Locate the cell with the specified text and output its [x, y] center coordinate. 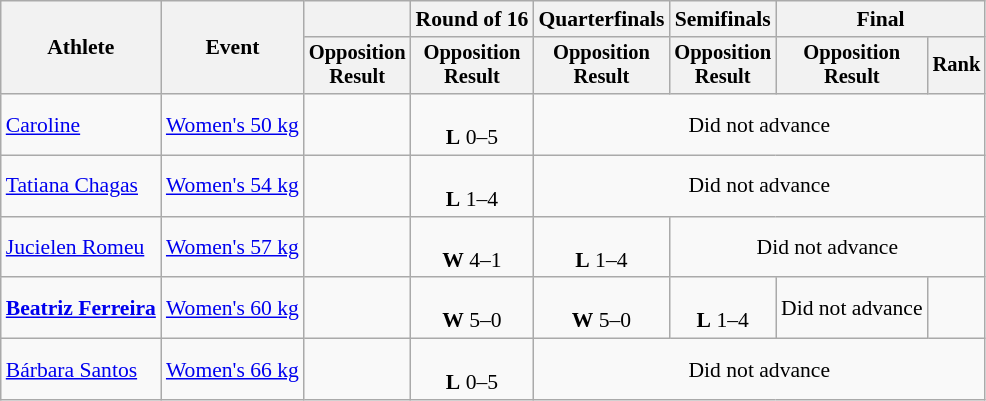
Caroline [81, 124]
Women's 50 kg [232, 124]
Bárbara Santos [81, 370]
Event [232, 48]
Women's 54 kg [232, 186]
Final [880, 19]
Rank [957, 66]
Women's 66 kg [232, 370]
Quarterfinals [601, 19]
Athlete [81, 48]
W 4–1 [472, 248]
Women's 57 kg [232, 248]
Women's 60 kg [232, 308]
Beatriz Ferreira [81, 308]
Round of 16 [472, 19]
Tatiana Chagas [81, 186]
Semifinals [722, 19]
Jucielen Romeu [81, 248]
